Output the (x, y) coordinate of the center of the cell containing the given text.  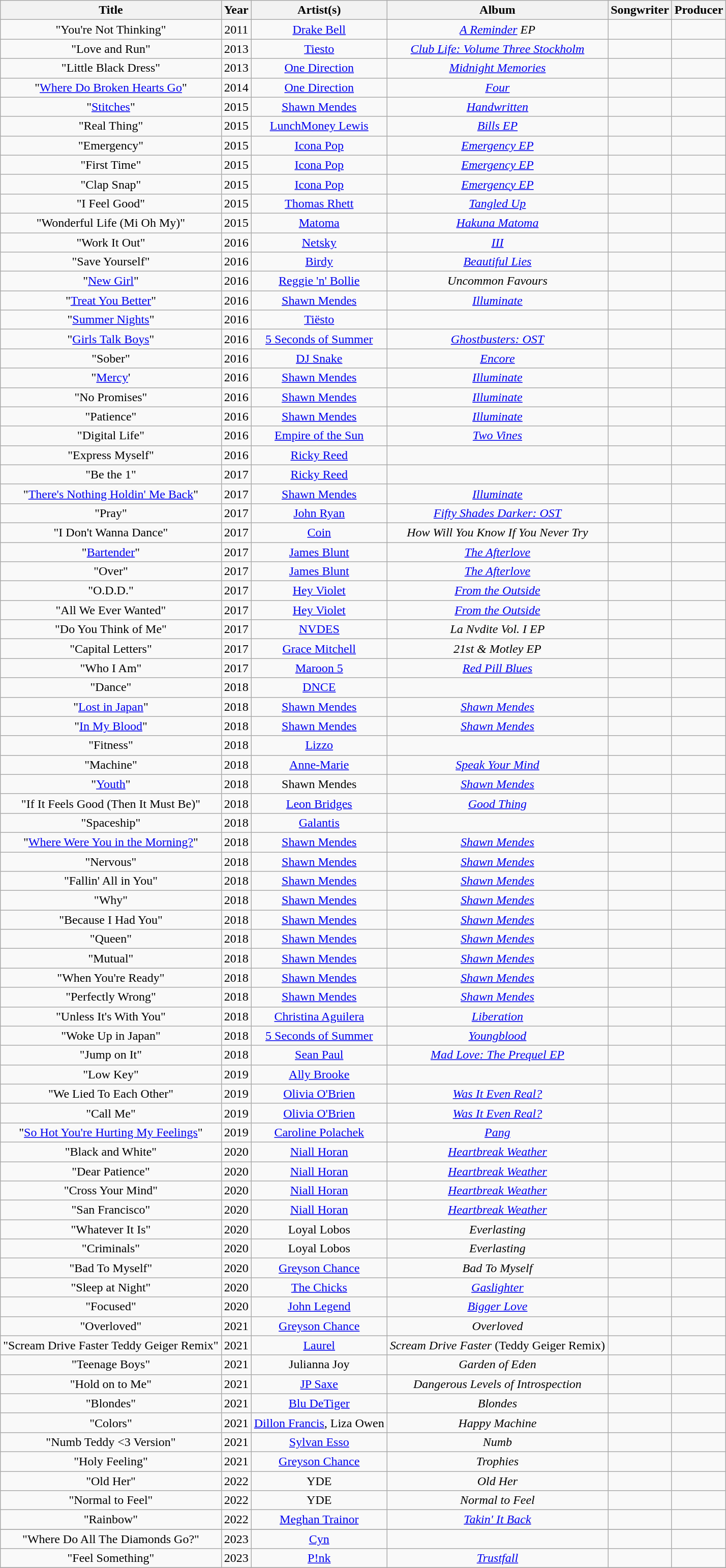
LunchMoney Lewis (319, 126)
"Spaceship" (111, 823)
Liberation (497, 1016)
Sean Paul (319, 1055)
"Stitches" (111, 107)
"Express Myself" (111, 455)
"Hold on to Me" (111, 1384)
Galantis (319, 823)
2014 (236, 87)
"Sleep at Night" (111, 1287)
"Colors" (111, 1423)
"Dance" (111, 687)
"Wonderful Life (Mi Oh My)" (111, 223)
"I Don't Wanna Dance" (111, 532)
Midnight Memories (497, 68)
Producer (699, 10)
Tiesto (319, 49)
"Overloved" (111, 1326)
"Patience" (111, 416)
Maroon 5 (319, 668)
"New Girl" (111, 281)
Tangled Up (497, 203)
"Dear Patience" (111, 1171)
"Fitness" (111, 745)
"Girls Talk Boys" (111, 339)
"Jump on It" (111, 1055)
Two Vines (497, 436)
Meghan Trainor (319, 1520)
"Pray" (111, 513)
Dillon Francis, Liza Owen (319, 1423)
Takin' It Back (497, 1520)
Handwritten (497, 107)
"San Francisco" (111, 1210)
"Fallin' All in You" (111, 881)
John Legend (319, 1307)
"Work It Out" (111, 243)
"Youth" (111, 784)
Gaslighter (497, 1287)
"If It Feels Good (Then It Must Be)" (111, 803)
"Machine" (111, 765)
"Perfectly Wrong" (111, 997)
Mad Love: The Prequel EP (497, 1055)
"Lost in Japan" (111, 707)
21st & Motley EP (497, 649)
"Mutual" (111, 958)
"Save Yourself" (111, 262)
Cyn (319, 1539)
"There's Nothing Holdin' Me Back" (111, 494)
Tiësto (319, 320)
Artist(s) (319, 10)
III (497, 243)
John Ryan (319, 513)
"Where Do Broken Hearts Go" (111, 87)
Uncommon Favours (497, 281)
Christina Aguilera (319, 1016)
"Capital Letters" (111, 649)
Lizzo (319, 745)
Caroline Polachek (319, 1132)
Numb (497, 1442)
"Holy Feeling" (111, 1461)
"Summer Nights" (111, 320)
"Over" (111, 571)
"Nervous" (111, 862)
"No Promises" (111, 397)
"Where Were You in the Morning?" (111, 842)
Julianna Joy (319, 1365)
Encore (497, 358)
Matoma (319, 223)
Grace Mitchell (319, 649)
"I Feel Good" (111, 203)
The Chicks (319, 1287)
P!nk (319, 1558)
Hakuna Matoma (497, 223)
"Old Her" (111, 1481)
Speak Your Mind (497, 765)
Laurel (319, 1345)
"Black and White" (111, 1152)
"Scream Drive Faster Teddy Geiger Remix" (111, 1345)
Scream Drive Faster (Teddy Geiger Remix) (497, 1345)
"We Lied To Each Other" (111, 1094)
Garden of Eden (497, 1365)
Reggie 'n' Bollie (319, 281)
"Be the 1" (111, 474)
Ally Brooke (319, 1074)
"When You're Ready" (111, 978)
2011 (236, 29)
"Bartender" (111, 552)
Coin (319, 532)
"Low Key" (111, 1074)
"Real Thing" (111, 126)
Sylvan Esso (319, 1442)
Album (497, 10)
La Nvdite Vol. I EP (497, 629)
"Teenage Boys" (111, 1365)
"Sober" (111, 358)
"Who I Am" (111, 668)
"Numb Teddy <3 Version" (111, 1442)
Pang (497, 1132)
Fifty Shades Darker: OST (497, 513)
"Unless It's With You" (111, 1016)
"Do You Think of Me" (111, 629)
"You're Not Thinking" (111, 29)
Bad To Myself (497, 1268)
Trophies (497, 1461)
Red Pill Blues (497, 668)
Youngblood (497, 1036)
"Bad To Myself" (111, 1268)
Leon Bridges (319, 803)
"Love and Run" (111, 49)
Netsky (319, 243)
"Emergency" (111, 145)
"Whatever It Is" (111, 1229)
"Rainbow" (111, 1520)
Dangerous Levels of Introspection (497, 1384)
Four (497, 87)
JP Saxe (319, 1384)
"Clap Snap" (111, 184)
"Why" (111, 900)
NVDES (319, 629)
Blu DeTiger (319, 1403)
Drake Bell (319, 29)
Club Life: Volume Three Stockholm (497, 49)
A Reminder EP (497, 29)
DNCE (319, 687)
"Digital Life" (111, 436)
"Treat You Better" (111, 300)
"Call Me" (111, 1113)
Birdy (319, 262)
Beautiful Lies (497, 262)
Bigger Love (497, 1307)
"Cross Your Mind" (111, 1191)
Overloved (497, 1326)
Bills EP (497, 126)
Title (111, 10)
"Criminals" (111, 1249)
Blondes (497, 1403)
"Focused" (111, 1307)
"Normal to Feel" (111, 1500)
How Will You Know If You Never Try (497, 532)
"So Hot You're Hurting My Feelings" (111, 1132)
"O.D.D." (111, 591)
Old Her (497, 1481)
Ghostbusters: OST (497, 339)
Thomas Rhett (319, 203)
Anne-Marie (319, 765)
"Because I Had You" (111, 920)
Good Thing (497, 803)
"All We Ever Wanted" (111, 610)
"Feel Something" (111, 1558)
Year (236, 10)
"First Time" (111, 165)
Normal to Feel (497, 1500)
"Woke Up in Japan" (111, 1036)
DJ Snake (319, 358)
Songwriter (640, 10)
"Mercy' (111, 378)
"In My Blood" (111, 726)
"Blondes" (111, 1403)
Happy Machine (497, 1423)
Empire of the Sun (319, 436)
"Where Do All The Diamonds Go?" (111, 1539)
"Little Black Dress" (111, 68)
Trustfall (497, 1558)
"Queen" (111, 939)
